Search for the cell housing the specified text and yield its [x, y] center coordinate. 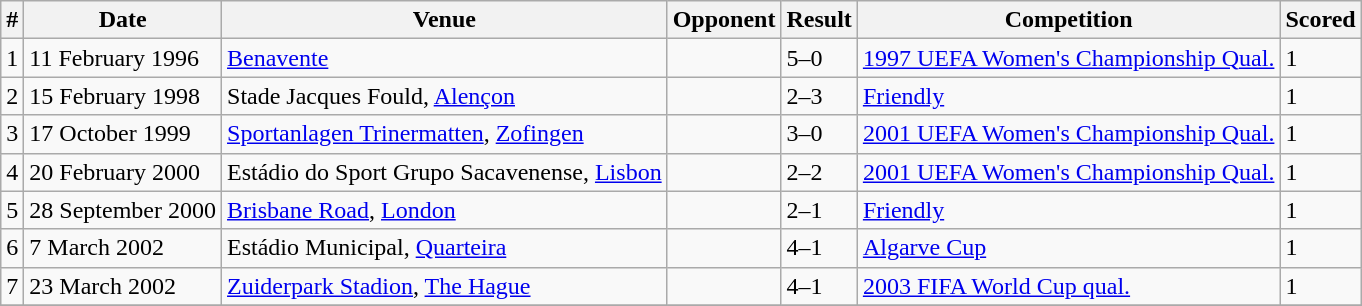
Benavente [445, 58]
4 [12, 172]
3 [12, 134]
7 [12, 286]
6 [12, 248]
# [12, 20]
1997 UEFA Women's Championship Qual. [1068, 58]
5 [12, 210]
2 [12, 96]
7 March 2002 [123, 248]
2–3 [819, 96]
Competition [1068, 20]
3–0 [819, 134]
Brisbane Road, London [445, 210]
17 October 1999 [123, 134]
11 February 1996 [123, 58]
5–0 [819, 58]
15 February 1998 [123, 96]
Algarve Cup [1068, 248]
20 February 2000 [123, 172]
28 September 2000 [123, 210]
Result [819, 20]
23 March 2002 [123, 286]
2003 FIFA World Cup qual. [1068, 286]
Opponent [724, 20]
Zuiderpark Stadion, The Hague [445, 286]
Date [123, 20]
Estádio Municipal, Quarteira [445, 248]
2–2 [819, 172]
Scored [1320, 20]
Stade Jacques Fould, Alençon [445, 96]
2–1 [819, 210]
Sportanlagen Trinermatten, Zofingen [445, 134]
Venue [445, 20]
Estádio do Sport Grupo Sacavenense, Lisbon [445, 172]
